Extract the [X, Y] coordinate from the center of the cell holding the provided text.  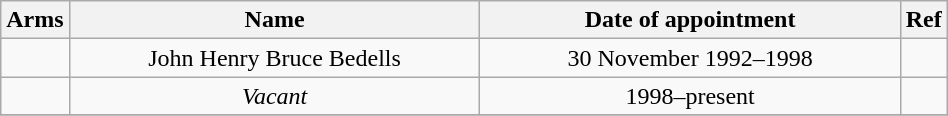
30 November 1992–1998 [690, 58]
1998–present [690, 96]
Date of appointment [690, 20]
Vacant [274, 96]
Ref [924, 20]
Arms [35, 20]
John Henry Bruce Bedells [274, 58]
Name [274, 20]
